Identify which cell holds the provided text, then report its (X, Y) central coordinate. 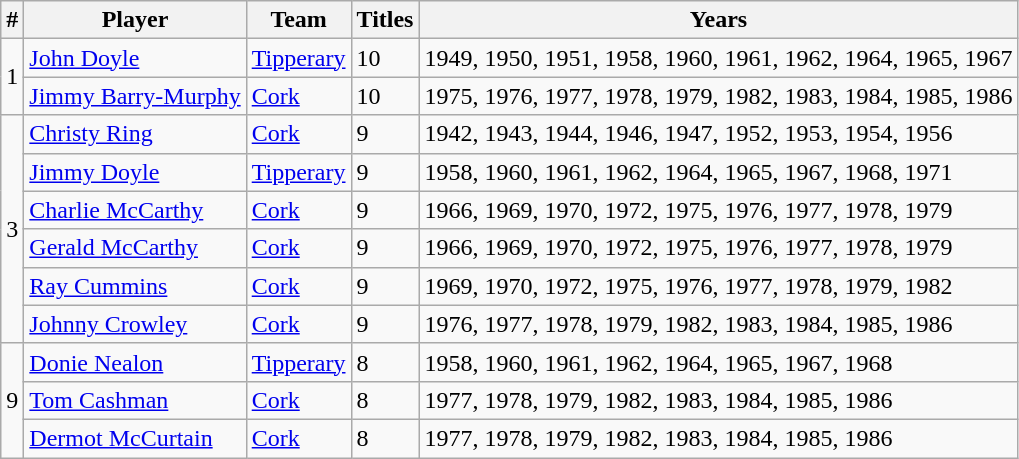
Years (718, 20)
1949, 1950, 1951, 1958, 1960, 1961, 1962, 1964, 1965, 1967 (718, 58)
Ray Cummins (135, 286)
Jimmy Doyle (135, 172)
Donie Nealon (135, 362)
Titles (385, 20)
1969, 1970, 1972, 1975, 1976, 1977, 1978, 1979, 1982 (718, 286)
1 (12, 77)
John Doyle (135, 58)
Tom Cashman (135, 400)
Dermot McCurtain (135, 438)
1976, 1977, 1978, 1979, 1982, 1983, 1984, 1985, 1986 (718, 324)
Christy Ring (135, 134)
Player (135, 20)
Jimmy Barry-Murphy (135, 96)
1975, 1976, 1977, 1978, 1979, 1982, 1983, 1984, 1985, 1986 (718, 96)
1942, 1943, 1944, 1946, 1947, 1952, 1953, 1954, 1956 (718, 134)
Charlie McCarthy (135, 210)
1958, 1960, 1961, 1962, 1964, 1965, 1967, 1968 (718, 362)
Gerald McCarthy (135, 248)
# (12, 20)
1958, 1960, 1961, 1962, 1964, 1965, 1967, 1968, 1971 (718, 172)
Team (298, 20)
Johnny Crowley (135, 324)
3 (12, 229)
